Search for the cell housing the specified text and yield its (X, Y) center coordinate. 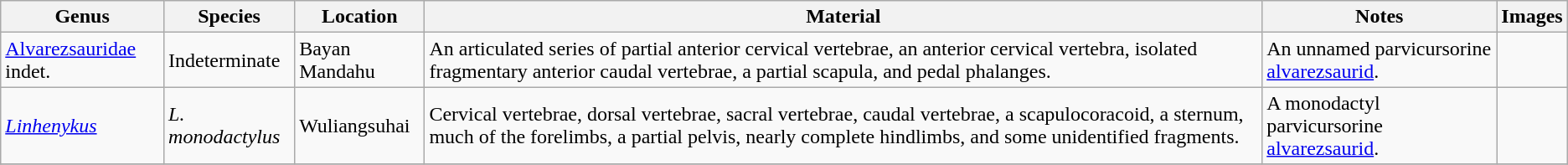
Alvarezsauridae indet. (82, 60)
L. monodactylus (230, 126)
Wuliangsuhai (360, 126)
Notes (1380, 17)
Material (843, 17)
Location (360, 17)
Indeterminate (230, 60)
Linhenykus (82, 126)
Bayan Mandahu (360, 60)
A monodactyl parvicursorine alvarezsaurid. (1380, 126)
Species (230, 17)
Genus (82, 17)
Images (1532, 17)
An unnamed parvicursorine alvarezsaurid. (1380, 60)
